From the cell containing the given text, extract its center point as (x, y) coordinate. 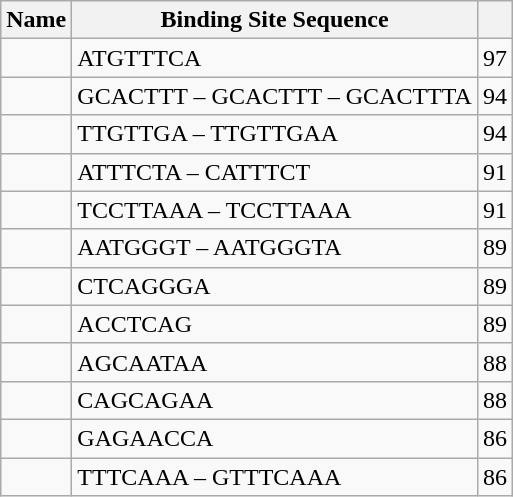
AATGGGT – AATGGGTA (275, 248)
GCACTTT – GCACTTT – GCACTTTA (275, 96)
CTCAGGGA (275, 286)
TTTCAAA – GTTTCAAA (275, 477)
CAGCAGAA (275, 400)
GAGAACCA (275, 438)
Binding Site Sequence (275, 20)
AGCAATAA (275, 362)
97 (494, 58)
TTGTTGA – TTGTTGAA (275, 134)
ATTTCTA – CATTTCT (275, 172)
TCCTTAAA – TCCTTAAA (275, 210)
ACCTCAG (275, 324)
Name (36, 20)
ATGTTTCA (275, 58)
